Return the [X, Y] coordinate for the center point of the cell that contains the specified text.  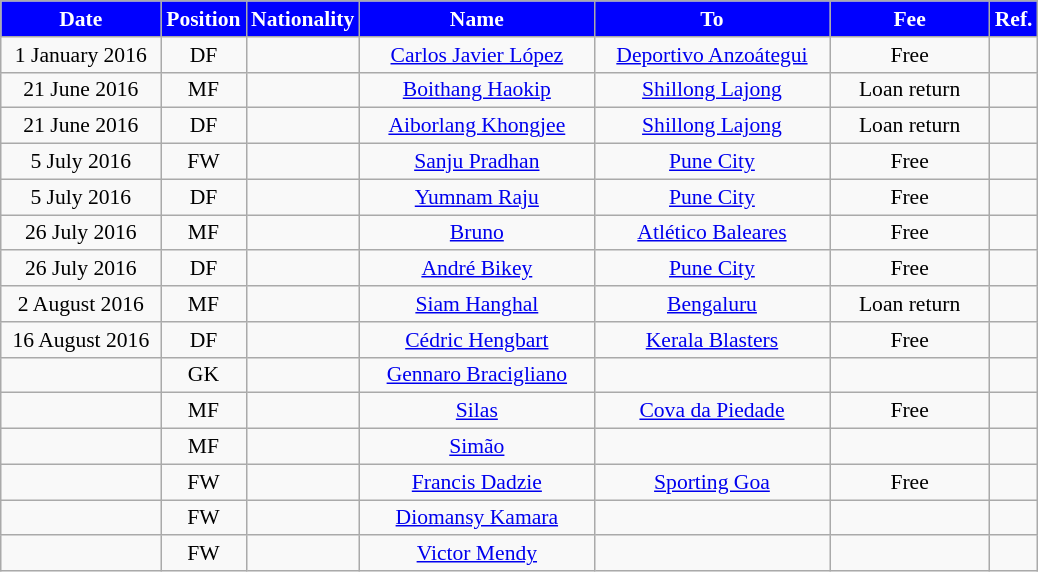
Nationality [302, 19]
Ref. [1014, 19]
Bengaluru [712, 304]
GK [204, 375]
Bruno [476, 233]
Gennaro Bracigliano [476, 375]
Fee [910, 19]
André Bikey [476, 269]
Simão [476, 447]
Carlos Javier López [476, 55]
Position [204, 19]
Cédric Hengbart [476, 340]
Deportivo Anzoátegui [712, 55]
Aiborlang Khongjee [476, 126]
Date [81, 19]
Sanju Pradhan [476, 162]
Sporting Goa [712, 482]
Francis Dadzie [476, 482]
Victor Mendy [476, 554]
2 August 2016 [81, 304]
Cova da Piedade [712, 411]
1 January 2016 [81, 55]
Atlético Baleares [712, 233]
Silas [476, 411]
To [712, 19]
Boithang Haokip [476, 90]
Kerala Blasters [712, 340]
Name [476, 19]
Diomansy Kamara [476, 518]
Siam Hanghal [476, 304]
16 August 2016 [81, 340]
Yumnam Raju [476, 197]
